Provide the (x, y) coordinate of the cell's center where the given text is located.  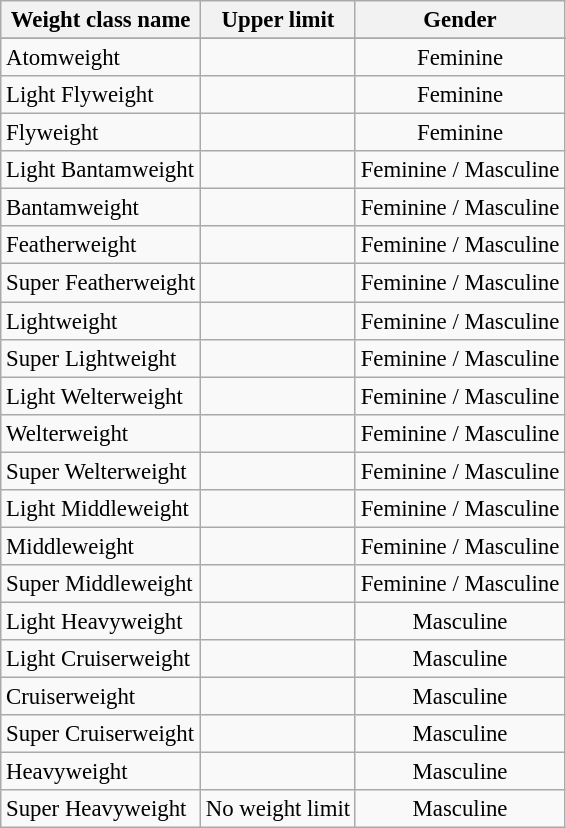
Light Flyweight (101, 95)
Lightweight (101, 321)
Featherweight (101, 245)
Super Featherweight (101, 283)
Light Heavyweight (101, 621)
Super Cruiserweight (101, 734)
Light Middleweight (101, 509)
Atomweight (101, 58)
Heavyweight (101, 772)
Welterweight (101, 433)
Gender (460, 20)
Bantamweight (101, 208)
Light Bantamweight (101, 170)
Light Welterweight (101, 396)
Weight class name (101, 20)
Upper limit (278, 20)
Middleweight (101, 546)
Super Heavyweight (101, 809)
Super Welterweight (101, 471)
Cruiserweight (101, 697)
Flyweight (101, 133)
Super Middleweight (101, 584)
Light Cruiserweight (101, 659)
Super Lightweight (101, 358)
No weight limit (278, 809)
